Scan for the cell matching the given text and deliver its (x, y) coordinate at center. 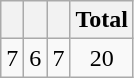
Total (102, 20)
20 (102, 58)
6 (36, 58)
